Search for the cell housing the specified text and yield its [X, Y] center coordinate. 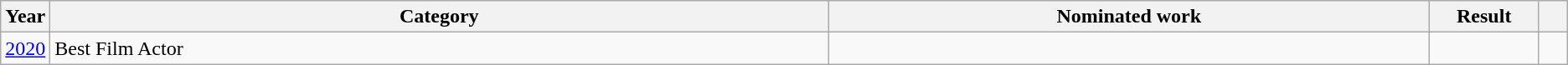
Result [1484, 17]
Category [439, 17]
Nominated work [1129, 17]
Best Film Actor [439, 48]
2020 [25, 48]
Year [25, 17]
